Locate the cell with the specified text and output its [X, Y] center coordinate. 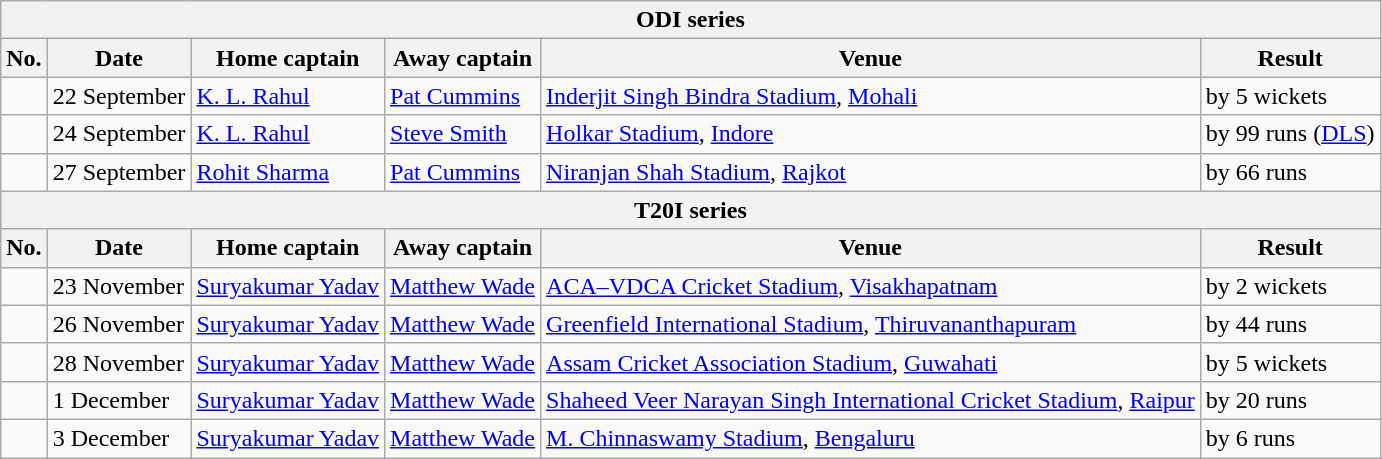
23 November [119, 286]
Greenfield International Stadium, Thiruvananthapuram [871, 324]
by 44 runs [1290, 324]
Inderjit Singh Bindra Stadium, Mohali [871, 96]
ODI series [690, 20]
by 20 runs [1290, 400]
Steve Smith [463, 134]
3 December [119, 438]
by 66 runs [1290, 172]
Rohit Sharma [288, 172]
1 December [119, 400]
M. Chinnaswamy Stadium, Bengaluru [871, 438]
27 September [119, 172]
26 November [119, 324]
22 September [119, 96]
ACA–VDCA Cricket Stadium, Visakhapatnam [871, 286]
Holkar Stadium, Indore [871, 134]
by 2 wickets [1290, 286]
T20I series [690, 210]
by 6 runs [1290, 438]
24 September [119, 134]
Niranjan Shah Stadium, Rajkot [871, 172]
28 November [119, 362]
by 99 runs (DLS) [1290, 134]
Shaheed Veer Narayan Singh International Cricket Stadium, Raipur [871, 400]
Assam Cricket Association Stadium, Guwahati [871, 362]
